Determine the (x, y) coordinate at the center of the cell enclosing the given text.  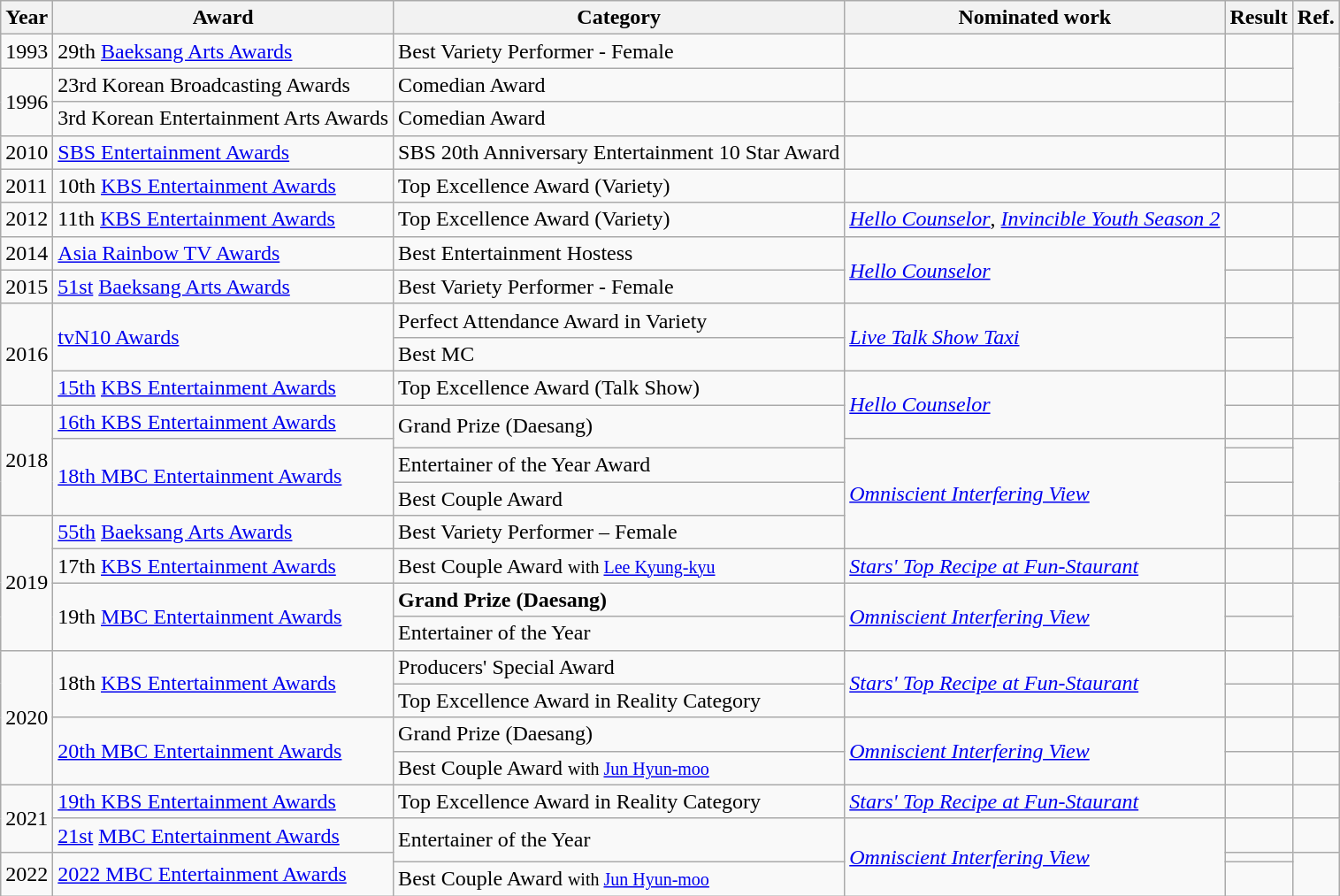
Nominated work (1035, 18)
Ref. (1316, 18)
16th KBS Entertainment Awards (223, 422)
19th KBS Entertainment Awards (223, 801)
2020 (27, 717)
Top Excellence Award (Talk Show) (619, 387)
11th KBS Entertainment Awards (223, 219)
3rd Korean Entertainment Arts Awards (223, 119)
18th MBC Entertainment Awards (223, 478)
2018 (27, 460)
2010 (27, 152)
23rd Korean Broadcasting Awards (223, 85)
Producers' Special Award (619, 667)
2011 (27, 186)
2021 (27, 818)
29th Baeksang Arts Awards (223, 51)
Perfect Attendance Award in Variety (619, 320)
Best Couple Award (619, 499)
Result (1259, 18)
2015 (27, 287)
19th MBC Entertainment Awards (223, 616)
Category (619, 18)
Best Entertainment Hostess (619, 253)
1996 (27, 102)
10th KBS Entertainment Awards (223, 186)
2022 MBC Entertainment Awards (223, 874)
2022 (27, 874)
2016 (27, 354)
Best MC (619, 354)
Year (27, 18)
2012 (27, 219)
Hello Counselor, Invincible Youth Season 2 (1035, 219)
51st Baeksang Arts Awards (223, 287)
17th KBS Entertainment Awards (223, 566)
55th Baeksang Arts Awards (223, 532)
1993 (27, 51)
2019 (27, 583)
Asia Rainbow TV Awards (223, 253)
21st MBC Entertainment Awards (223, 835)
18th KBS Entertainment Awards (223, 684)
2014 (27, 253)
SBS Entertainment Awards (223, 152)
Best Variety Performer – Female (619, 532)
Best Couple Award with Lee Kyung-kyu (619, 566)
SBS 20th Anniversary Entertainment 10 Star Award (619, 152)
15th KBS Entertainment Awards (223, 387)
Award (223, 18)
20th MBC Entertainment Awards (223, 751)
Live Talk Show Taxi (1035, 337)
Entertainer of the Year Award (619, 465)
tvN10 Awards (223, 337)
